Return (x, y) of the center of cell containing provided text 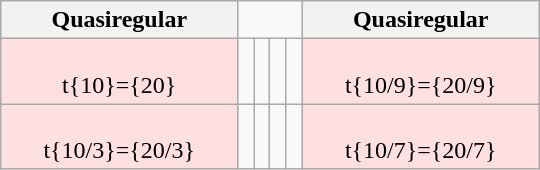
t{10/9}={20/9} (420, 72)
t{10/7}={20/7} (420, 136)
t{10/3}={20/3} (120, 136)
t{10}={20} (120, 72)
